From the cell containing the given text, extract its center point as [X, Y] coordinate. 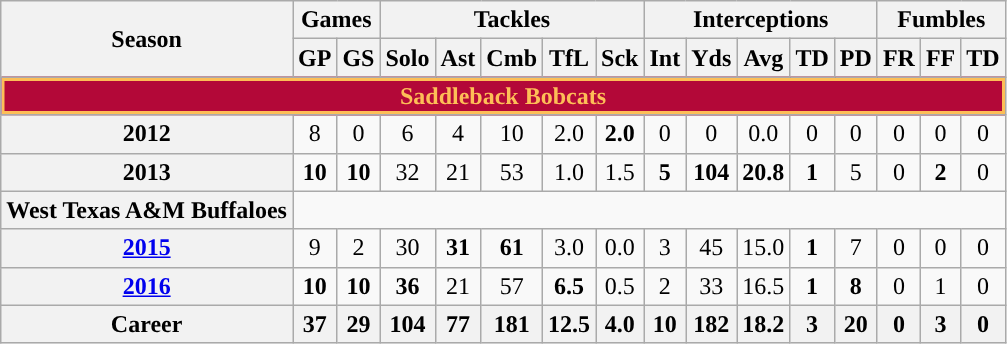
Ast [458, 58]
3.0 [570, 248]
77 [458, 324]
1.0 [570, 172]
Interceptions [760, 20]
57 [512, 286]
32 [408, 172]
30 [408, 248]
7 [856, 248]
Career [147, 324]
18.2 [764, 324]
33 [712, 286]
20.8 [764, 172]
2015 [147, 248]
FR [898, 58]
Fumbles [941, 20]
53 [512, 172]
36 [408, 286]
0.5 [620, 286]
Games [336, 20]
West Texas A&M Buffaloes [147, 210]
181 [512, 324]
31 [458, 248]
6.5 [570, 286]
Season [147, 39]
182 [712, 324]
2012 [147, 134]
Avg [764, 58]
4 [458, 134]
15.0 [764, 248]
GS [358, 58]
Cmb [512, 58]
GP [314, 58]
9 [314, 248]
6 [408, 134]
61 [512, 248]
Solo [408, 58]
20 [856, 324]
4.0 [620, 324]
TfL [570, 58]
45 [712, 248]
PD [856, 58]
Yds [712, 58]
Sck [620, 58]
2016 [147, 286]
16.5 [764, 286]
12.5 [570, 324]
Saddleback Bobcats [503, 96]
29 [358, 324]
37 [314, 324]
Int [665, 58]
FF [940, 58]
Tackles [512, 20]
2013 [147, 172]
1.5 [620, 172]
